Extract the (x, y) coordinate from the center of the cell holding the provided text.  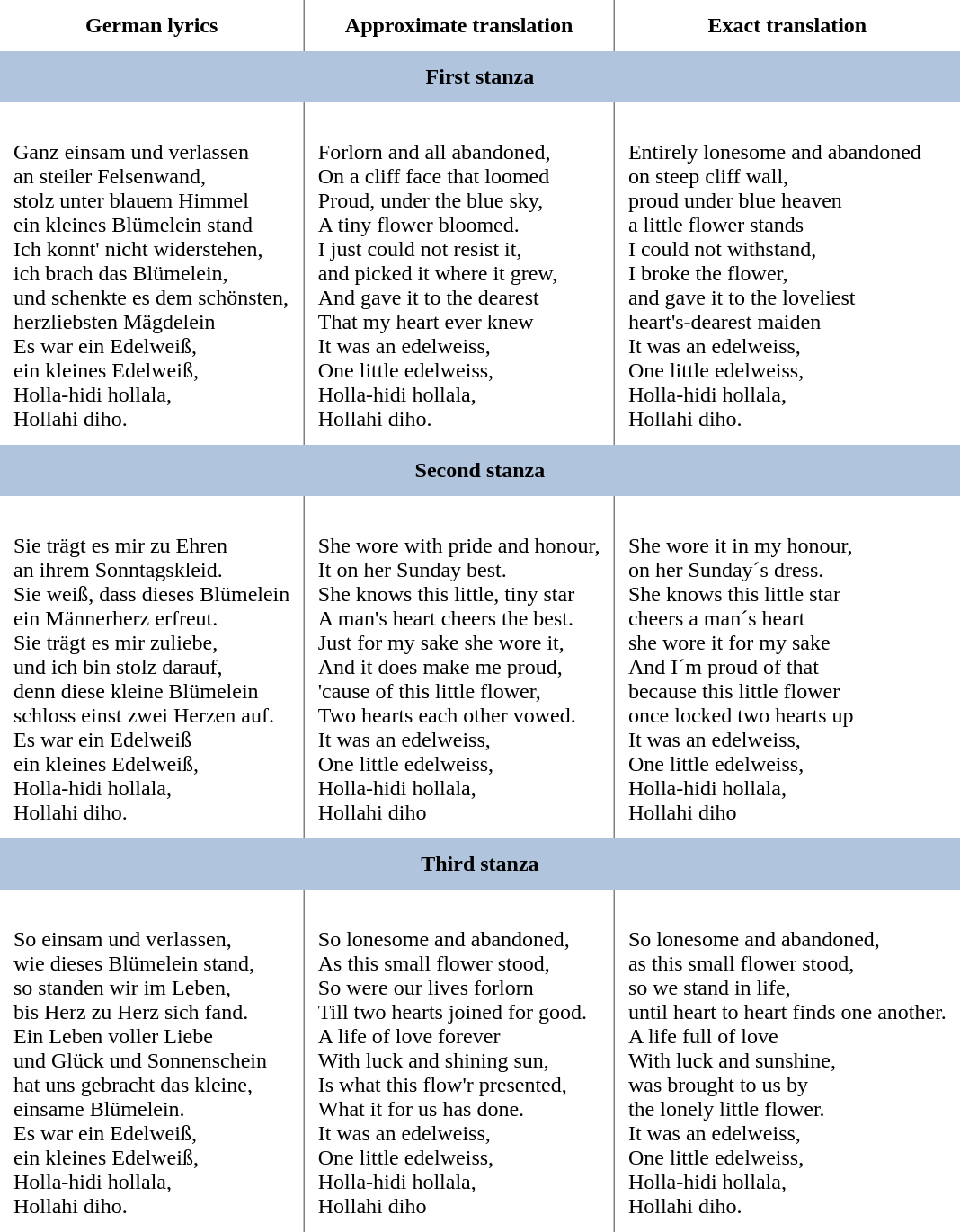
Exact translation (787, 25)
German lyrics (152, 25)
Third stanza (480, 864)
First stanza (480, 77)
Approximate translation (458, 25)
Second stanza (480, 471)
